Output the [x, y] coordinate of the center of the cell containing the given text.  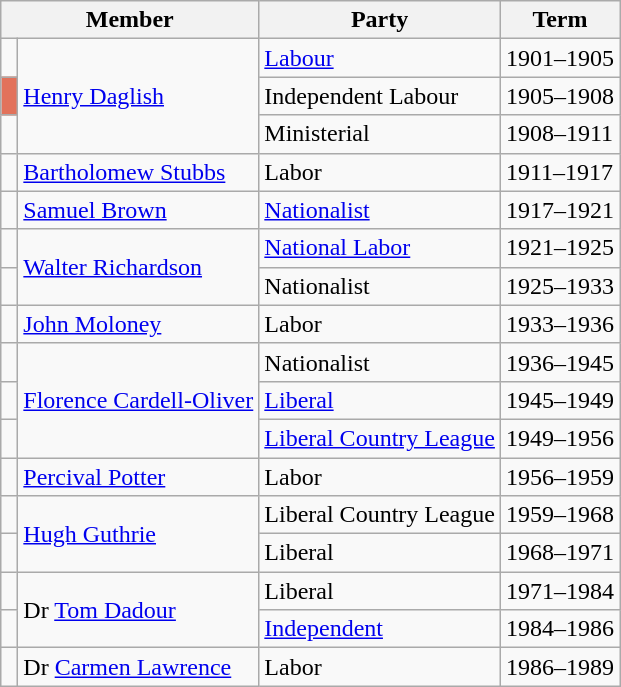
Henry Daglish [138, 96]
Labour [380, 58]
1908–1911 [560, 134]
Walter Richardson [138, 267]
National Labor [380, 248]
1911–1917 [560, 172]
1921–1925 [560, 248]
1917–1921 [560, 210]
John Moloney [138, 324]
1945–1949 [560, 400]
1905–1908 [560, 96]
1971–1984 [560, 591]
1968–1971 [560, 553]
Independent Labour [380, 96]
Dr Carmen Lawrence [138, 667]
1956–1959 [560, 477]
Percival Potter [138, 477]
Florence Cardell-Oliver [138, 400]
1936–1945 [560, 362]
1959–1968 [560, 515]
Ministerial [380, 134]
Dr Tom Dadour [138, 610]
1949–1956 [560, 438]
Independent [380, 629]
1925–1933 [560, 286]
Bartholomew Stubbs [138, 172]
1901–1905 [560, 58]
Party [380, 20]
Term [560, 20]
1984–1986 [560, 629]
Samuel Brown [138, 210]
1933–1936 [560, 324]
1986–1989 [560, 667]
Member [130, 20]
Hugh Guthrie [138, 534]
